For the text-containing cell, return its midpoint in (X, Y) coordinate format. 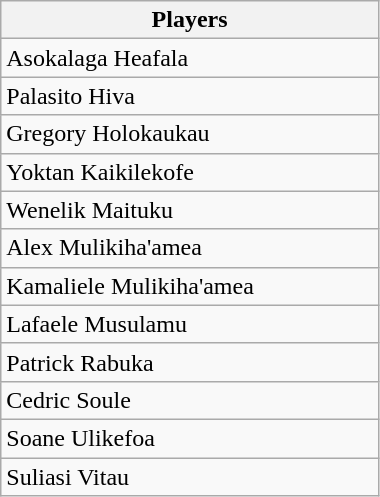
Asokalaga Heafala (190, 58)
Gregory Holokaukau (190, 134)
Wenelik Maituku (190, 210)
Alex Mulikiha'amea (190, 248)
Kamaliele Mulikiha'amea (190, 286)
Yoktan Kaikilekofe (190, 172)
Soane Ulikefoa (190, 438)
Cedric Soule (190, 400)
Players (190, 20)
Lafaele Musulamu (190, 324)
Suliasi Vitau (190, 477)
Palasito Hiva (190, 96)
Patrick Rabuka (190, 362)
